Capture the cell that displays the provided text and extract its [x, y] central coordinate. 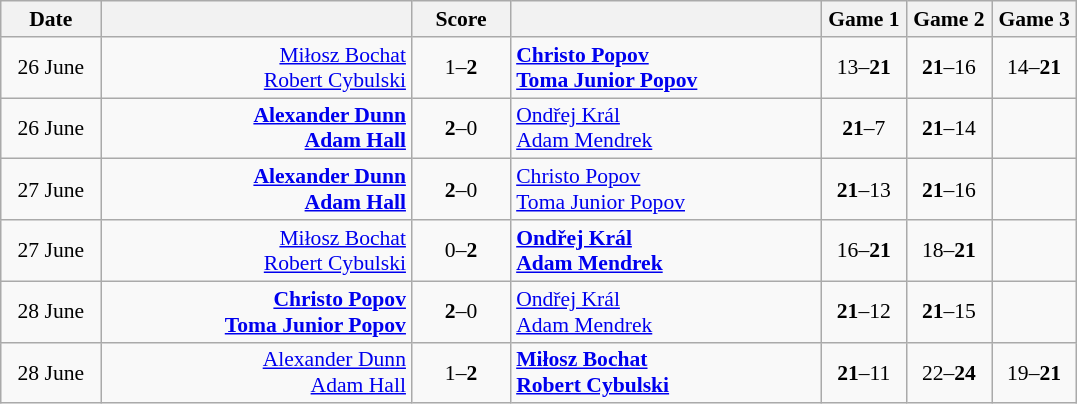
18–21 [948, 250]
21–13 [864, 190]
19–21 [1034, 372]
22–24 [948, 372]
21–12 [864, 312]
21–7 [864, 128]
21–11 [864, 372]
21–15 [948, 312]
Game 2 [948, 19]
Game 3 [1034, 19]
21–14 [948, 128]
Score [461, 19]
14–21 [1034, 68]
0–2 [461, 250]
16–21 [864, 250]
13–21 [864, 68]
Game 1 [864, 19]
Date [51, 19]
